Output the [X, Y] coordinate of the center of the cell containing the given text.  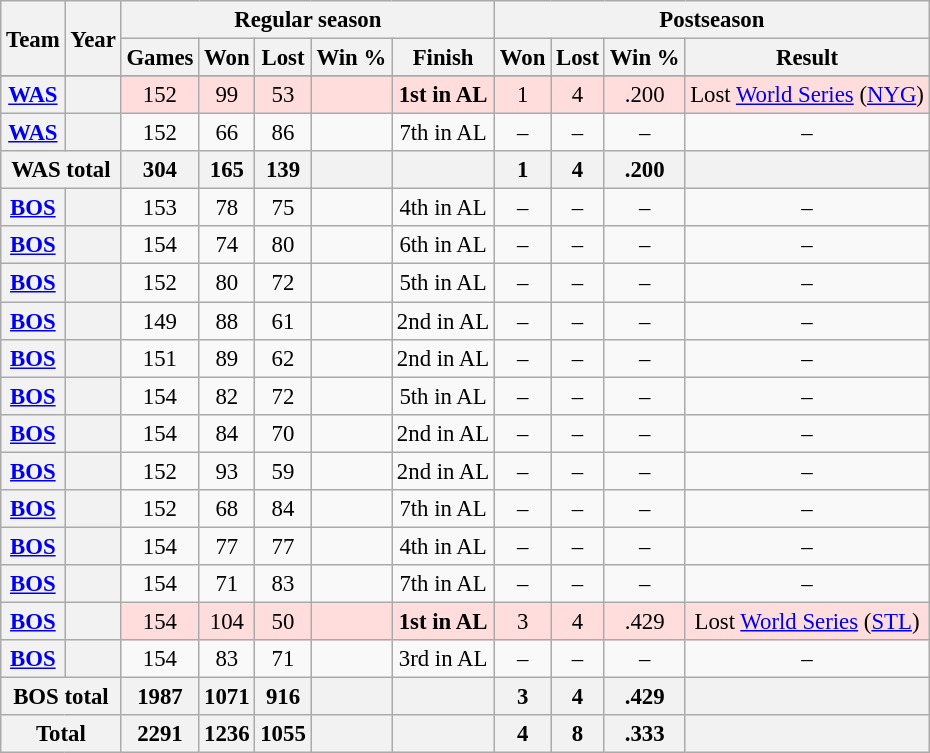
53 [283, 95]
68 [227, 509]
99 [227, 95]
61 [283, 321]
304 [160, 170]
78 [227, 208]
165 [227, 170]
3rd in AL [444, 659]
Postseason [712, 20]
Finish [444, 58]
139 [283, 170]
1055 [283, 734]
Regular season [308, 20]
916 [283, 697]
74 [227, 245]
149 [160, 321]
59 [283, 471]
1987 [160, 697]
Year [93, 38]
86 [283, 133]
70 [283, 433]
93 [227, 471]
6th in AL [444, 245]
1236 [227, 734]
151 [160, 358]
Total [61, 734]
104 [227, 621]
Lost World Series (NYG) [807, 95]
66 [227, 133]
75 [283, 208]
89 [227, 358]
8 [578, 734]
88 [227, 321]
82 [227, 396]
50 [283, 621]
Result [807, 58]
Games [160, 58]
2291 [160, 734]
.333 [644, 734]
Team [33, 38]
62 [283, 358]
BOS total [61, 697]
WAS total [61, 170]
Lost World Series (STL) [807, 621]
153 [160, 208]
1071 [227, 697]
